From the cell containing the given text, extract its center point as (x, y) coordinate. 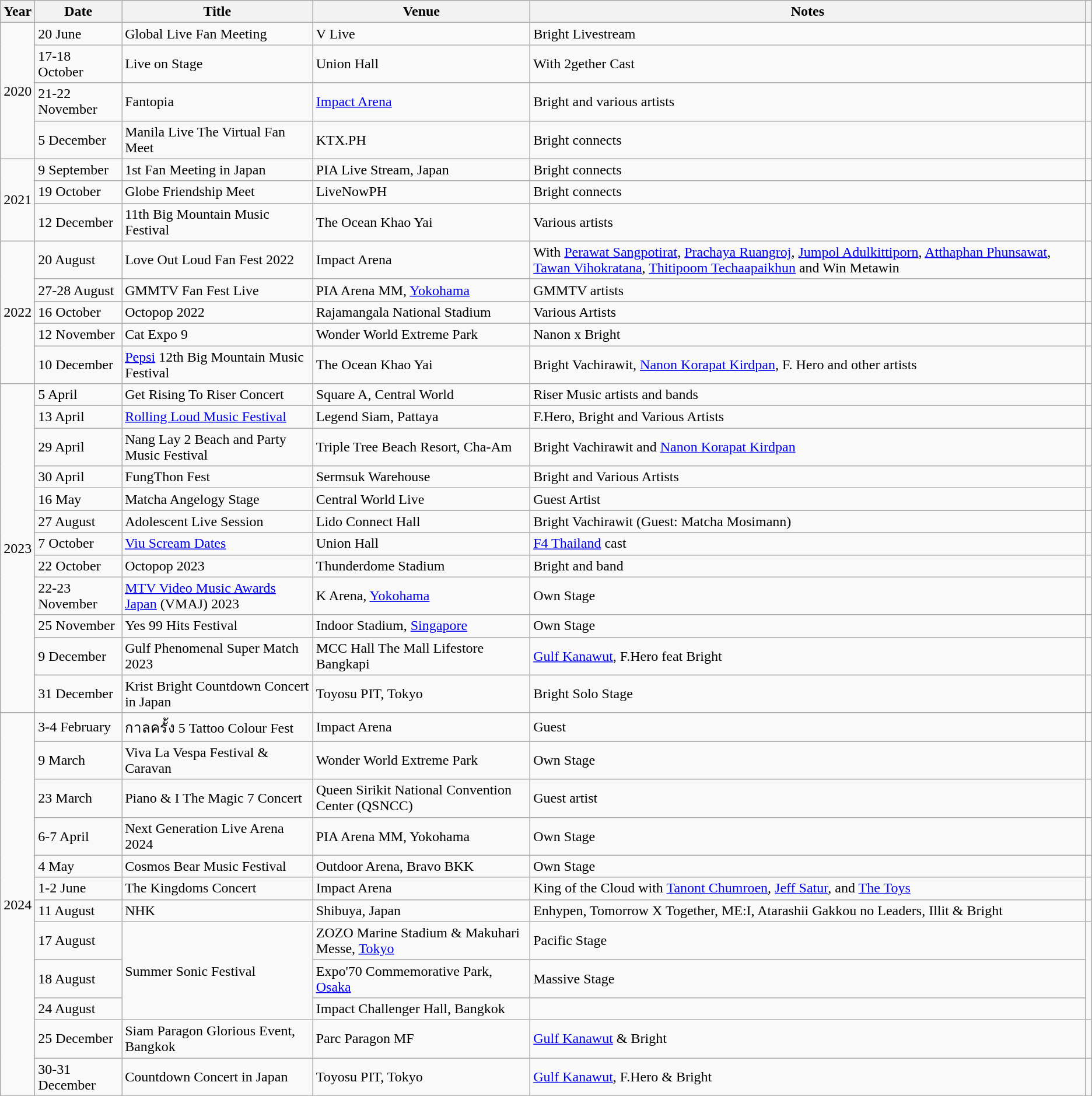
Manila Live The Virtual Fan Meet (218, 140)
Countdown Concert in Japan (218, 1077)
Bright and band (807, 566)
F.Hero, Bright and Various Artists (807, 417)
Various artists (807, 222)
Lido Connect Hall (421, 521)
GMMTV Fan Fest Live (218, 290)
Summer Sonic Festival (218, 971)
2021 (17, 199)
MTV Video Music Awards Japan (VMAJ) 2023 (218, 596)
20 June (78, 34)
Enhypen, Tomorrow X Together, ME:I, Atarashii Gakkou no Leaders, Illit & Bright (807, 911)
Live on Stage (218, 64)
Fantopia (218, 101)
กาลครั้ง 5 Tattoo Colour Fest (218, 727)
12 December (78, 222)
Viva La Vespa Festival & Caravan (218, 761)
9 March (78, 761)
Square A, Central World (421, 395)
F4 Thailand cast (807, 544)
1st Fan Meeting in Japan (218, 170)
27 August (78, 521)
Bright Solo Stage (807, 694)
Viu Scream Dates (218, 544)
Pepsi 12th Big Mountain Music Festival (218, 364)
K Arena, Yokohama (421, 596)
King of the Cloud with Tanont Chumroen, Jeff Satur, and The Toys (807, 888)
12 November (78, 334)
Rolling Loud Music Festival (218, 417)
GMMTV artists (807, 290)
Get Rising To Riser Concert (218, 395)
2023 (17, 548)
The Kingdoms Concert (218, 888)
V Live (421, 34)
Matcha Angelogy Stage (218, 499)
1-2 June (78, 888)
Krist Bright Countdown Concert in Japan (218, 694)
Riser Music artists and bands (807, 395)
Siam Paragon Glorious Event, Bangkok (218, 1038)
24 August (78, 1009)
16 May (78, 499)
16 October (78, 312)
Bright Vachirawit (Guest: Matcha Mosimann) (807, 521)
Triple Tree Beach Resort, Cha-Am (421, 447)
2024 (17, 904)
13 April (78, 417)
Notes (807, 12)
Gulf Kanawut, F.Hero feat Bright (807, 656)
25 December (78, 1038)
11 August (78, 911)
2022 (17, 312)
Cat Expo 9 (218, 334)
17-18 October (78, 64)
Legend Siam, Pattaya (421, 417)
3-4 February (78, 727)
27-28 August (78, 290)
Bright Livestream (807, 34)
Bright Vachirawit, Nanon Korapat Kirdpan, F. Hero and other artists (807, 364)
Yes 99 Hits Festival (218, 626)
7 October (78, 544)
KTX.PH (421, 140)
Venue (421, 12)
With Perawat Sangpotirat, Prachaya Ruangroj, Jumpol Adulkittiporn, Atthaphan Phunsawat, Tawan Vihokratana, Thitipoom Techaapaikhun and Win Metawin (807, 260)
Shibuya, Japan (421, 911)
18 August (78, 979)
Love Out Loud Fan Fest 2022 (218, 260)
5 December (78, 140)
9 September (78, 170)
Indoor Stadium, Singapore (421, 626)
Year (17, 12)
Next Generation Live Arena 2024 (218, 836)
Date (78, 12)
21-22 November (78, 101)
LiveNowPH (421, 192)
Rajamangala National Stadium (421, 312)
23 March (78, 798)
31 December (78, 694)
Various Artists (807, 312)
30 April (78, 477)
5 April (78, 395)
Expo'70 Commemorative Park, Osaka (421, 979)
Sermsuk Warehouse (421, 477)
Queen Sirikit National Convention Center (QSNCC) (421, 798)
22-23 November (78, 596)
Title (218, 12)
17 August (78, 940)
Gulf Kanawut & Bright (807, 1038)
Bright and Various Artists (807, 477)
Nang Lay 2 Beach and Party Music Festival (218, 447)
PIA Live Stream, Japan (421, 170)
ZOZO Marine Stadium & Makuhari Messe, Tokyo (421, 940)
Guest artist (807, 798)
6-7 April (78, 836)
10 December (78, 364)
25 November (78, 626)
4 May (78, 866)
22 October (78, 566)
Outdoor Arena, Bravo BKK (421, 866)
Adolescent Live Session (218, 521)
29 April (78, 447)
Central World Live (421, 499)
MCC Hall The Mall Lifestore Bangkapi (421, 656)
Pacific Stage (807, 940)
Octopop 2022 (218, 312)
Massive Stage (807, 979)
FungThon Fest (218, 477)
19 October (78, 192)
Global Live Fan Meeting (218, 34)
Guest Artist (807, 499)
11th Big Mountain Music Festival (218, 222)
Gulf Phenomenal Super Match 2023 (218, 656)
NHK (218, 911)
Octopop 2023 (218, 566)
Cosmos Bear Music Festival (218, 866)
Bright and various artists (807, 101)
Piano & I The Magic 7 Concert (218, 798)
Parc Paragon MF (421, 1038)
30-31 December (78, 1077)
With 2gether Cast (807, 64)
Guest (807, 727)
2020 (17, 91)
Globe Friendship Meet (218, 192)
20 August (78, 260)
Nanon x Bright (807, 334)
Gulf Kanawut, F.Hero & Bright (807, 1077)
Impact Challenger Hall, Bangkok (421, 1009)
9 December (78, 656)
Thunderdome Stadium (421, 566)
Bright Vachirawit and Nanon Korapat Kirdpan (807, 447)
